Search for the cell housing the specified text and yield its [x, y] center coordinate. 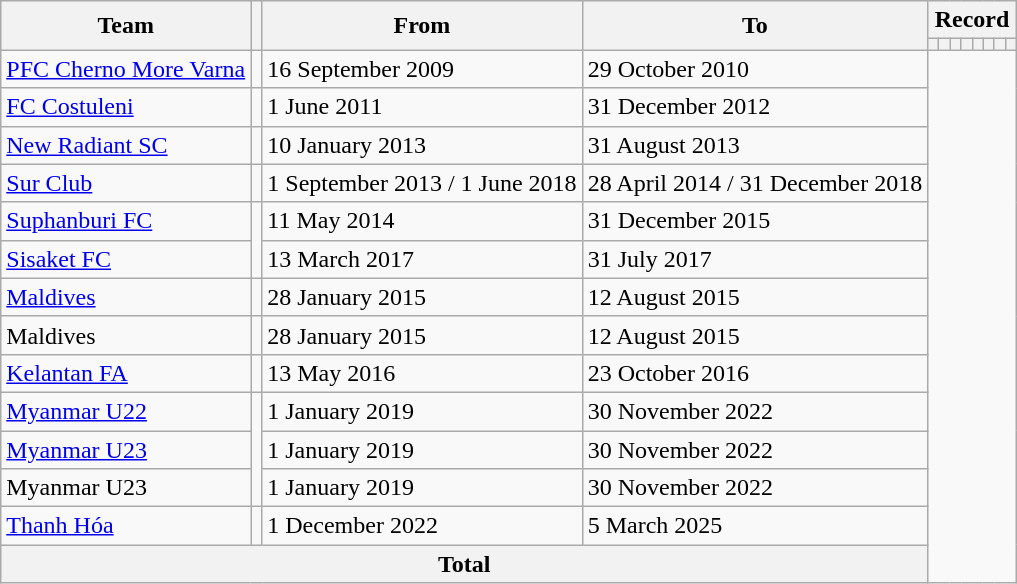
To [755, 26]
Sisaket FC [126, 259]
1 December 2022 [422, 526]
PFC Cherno More Varna [126, 69]
Record [972, 20]
10 January 2013 [422, 145]
Thanh Hóa [126, 526]
FC Costuleni [126, 107]
31 December 2012 [755, 107]
Myanmar U22 [126, 411]
From [422, 26]
1 June 2011 [422, 107]
31 December 2015 [755, 221]
31 July 2017 [755, 259]
23 October 2016 [755, 373]
Team [126, 26]
5 March 2025 [755, 526]
11 May 2014 [422, 221]
1 September 2013 / 1 June 2018 [422, 183]
31 August 2013 [755, 145]
29 October 2010 [755, 69]
New Radiant SC [126, 145]
13 March 2017 [422, 259]
28 April 2014 / 31 December 2018 [755, 183]
Suphanburi FC [126, 221]
Total [464, 564]
13 May 2016 [422, 373]
Sur Club [126, 183]
16 September 2009 [422, 69]
Kelantan FA [126, 373]
